Provide the [X, Y] coordinate of the cell's center where the given text is located.  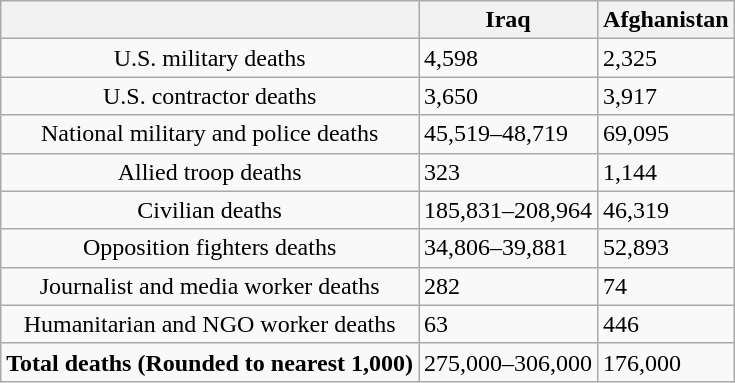
46,319 [666, 210]
Civilian deaths [210, 210]
185,831–208,964 [508, 210]
Journalist and media worker deaths [210, 286]
446 [666, 324]
3,917 [666, 96]
4,598 [508, 58]
45,519–48,719 [508, 134]
U.S. military deaths [210, 58]
Iraq [508, 20]
275,000–306,000 [508, 362]
176,000 [666, 362]
Allied troop deaths [210, 172]
Afghanistan [666, 20]
U.S. contractor deaths [210, 96]
1,144 [666, 172]
63 [508, 324]
2,325 [666, 58]
52,893 [666, 248]
Humanitarian and NGO worker deaths [210, 324]
National military and police deaths [210, 134]
69,095 [666, 134]
323 [508, 172]
34,806–39,881 [508, 248]
3,650 [508, 96]
282 [508, 286]
Total deaths (Rounded to nearest 1,000) [210, 362]
Opposition fighters deaths [210, 248]
74 [666, 286]
